From the cell containing the given text, extract its center point as (x, y) coordinate. 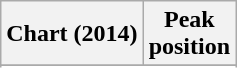
Chart (2014) (72, 34)
Peakposition (189, 34)
